Extract the [X, Y] coordinate from the center of the cell holding the provided text.  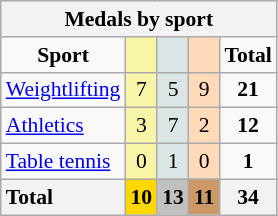
12 [248, 126]
Weightlifting [64, 90]
2 [204, 126]
Table tennis [64, 162]
Sport [64, 55]
3 [141, 126]
5 [173, 90]
Athletics [64, 126]
Medals by sport [139, 19]
21 [248, 90]
10 [141, 197]
9 [204, 90]
34 [248, 197]
11 [204, 197]
13 [173, 197]
